Provide the [X, Y] coordinate of the cell's center where the given text is located.  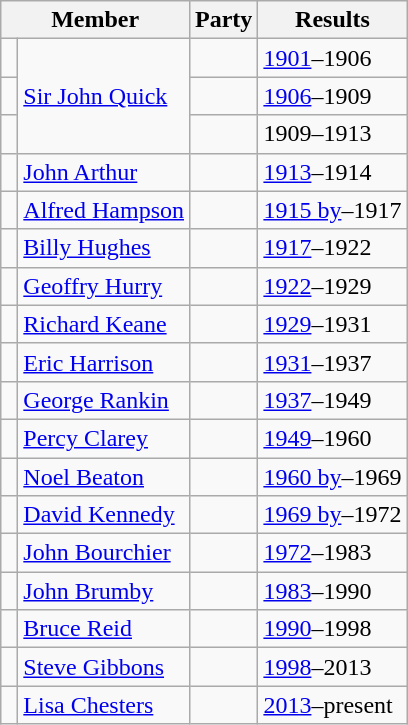
Results [332, 20]
1913–1914 [332, 172]
Geoffry Hurry [104, 286]
1990–1998 [332, 629]
Percy Clarey [104, 438]
1929–1931 [332, 324]
David Kennedy [104, 515]
Billy Hughes [104, 248]
1915 by–1917 [332, 210]
Noel Beaton [104, 477]
1909–1913 [332, 134]
1998–2013 [332, 667]
Eric Harrison [104, 362]
2013–present [332, 705]
1906–1909 [332, 96]
1922–1929 [332, 286]
1931–1937 [332, 362]
Alfred Hampson [104, 210]
Sir John Quick [104, 96]
1901–1906 [332, 58]
1960 by–1969 [332, 477]
George Rankin [104, 400]
John Arthur [104, 172]
1983–1990 [332, 591]
Member [96, 20]
Party [224, 20]
Richard Keane [104, 324]
Steve Gibbons [104, 667]
1917–1922 [332, 248]
1972–1983 [332, 553]
1937–1949 [332, 400]
1969 by–1972 [332, 515]
John Bourchier [104, 553]
Bruce Reid [104, 629]
John Brumby [104, 591]
1949–1960 [332, 438]
Lisa Chesters [104, 705]
